From the cell containing the given text, extract its center point as [X, Y] coordinate. 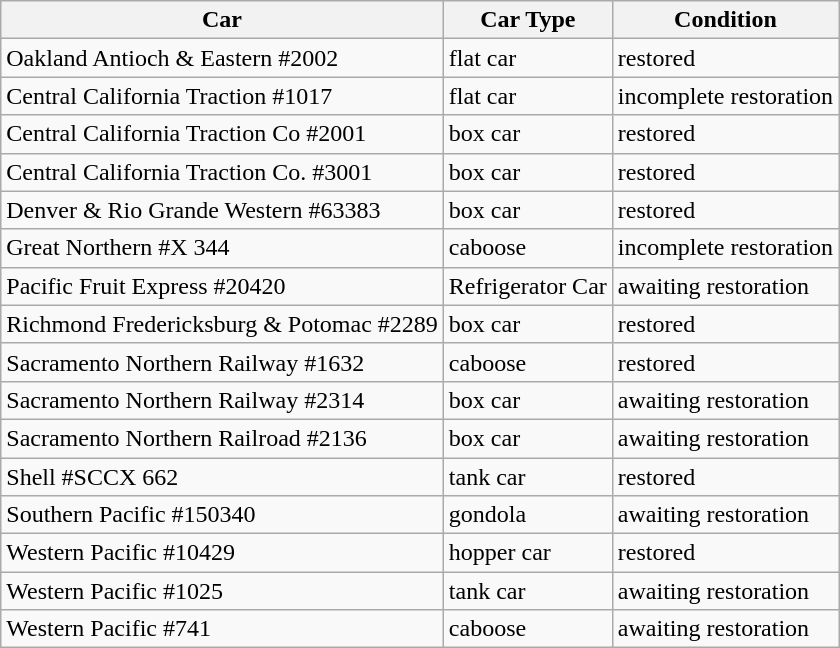
Central California Traction Co. #3001 [222, 172]
gondola [528, 515]
Central California Traction #1017 [222, 96]
Oakland Antioch & Eastern #2002 [222, 58]
Western Pacific #1025 [222, 591]
Pacific Fruit Express #20420 [222, 286]
Refrigerator Car [528, 286]
Condition [725, 20]
Western Pacific #10429 [222, 553]
Southern Pacific #150340 [222, 515]
hopper car [528, 553]
Car [222, 20]
Denver & Rio Grande Western #63383 [222, 210]
Shell #SCCX 662 [222, 477]
Car Type [528, 20]
Sacramento Northern Railway #1632 [222, 362]
Central California Traction Co #2001 [222, 134]
Sacramento Northern Railroad #2136 [222, 438]
Great Northern #X 344 [222, 248]
Western Pacific #741 [222, 629]
Richmond Fredericksburg & Potomac #2289 [222, 324]
Sacramento Northern Railway #2314 [222, 400]
